Output the (X, Y) coordinate of the center of the cell containing the given text.  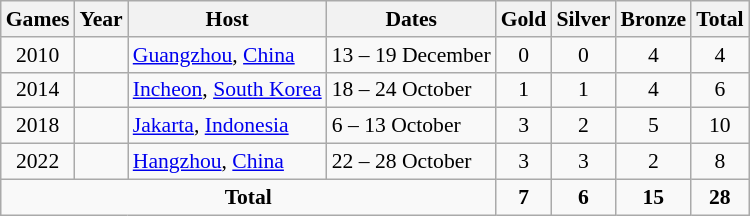
2010 (38, 55)
8 (720, 162)
Incheon, South Korea (228, 90)
Bronze (654, 19)
18 – 24 October (412, 90)
Hangzhou, China (228, 162)
Jakarta, Indonesia (228, 126)
13 – 19 December (412, 55)
5 (654, 126)
7 (524, 197)
Guangzhou, China (228, 55)
22 – 28 October (412, 162)
6 – 13 October (412, 126)
10 (720, 126)
28 (720, 197)
2018 (38, 126)
Silver (583, 19)
Dates (412, 19)
Year (100, 19)
Host (228, 19)
Gold (524, 19)
2022 (38, 162)
15 (654, 197)
Games (38, 19)
2014 (38, 90)
